Capture the cell that displays the provided text and extract its [X, Y] central coordinate. 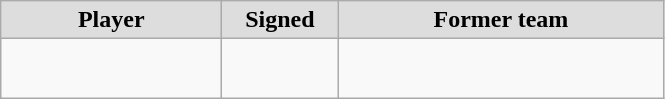
Player [112, 20]
Signed [280, 20]
Former team [501, 20]
